Find where the given text appears and provide that cell's center as (x, y) coordinate. 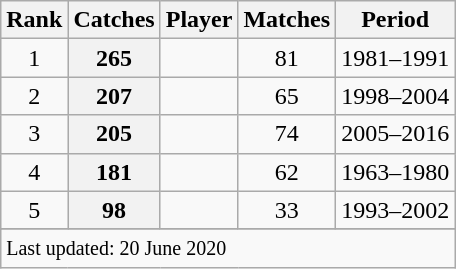
5 (34, 210)
Last updated: 20 June 2020 (228, 248)
3 (34, 134)
33 (287, 210)
98 (114, 210)
1981–1991 (396, 58)
2 (34, 96)
Player (199, 20)
1993–2002 (396, 210)
Rank (34, 20)
74 (287, 134)
1998–2004 (396, 96)
2005–2016 (396, 134)
205 (114, 134)
1 (34, 58)
265 (114, 58)
Catches (114, 20)
181 (114, 172)
207 (114, 96)
1963–1980 (396, 172)
81 (287, 58)
65 (287, 96)
62 (287, 172)
Period (396, 20)
4 (34, 172)
Matches (287, 20)
